Output the [X, Y] coordinate of the center of the cell containing the given text.  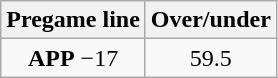
Over/under [210, 20]
Pregame line [74, 20]
APP −17 [74, 58]
59.5 [210, 58]
